Detect which cell encompasses the target text, then output its [x, y] center coordinate. 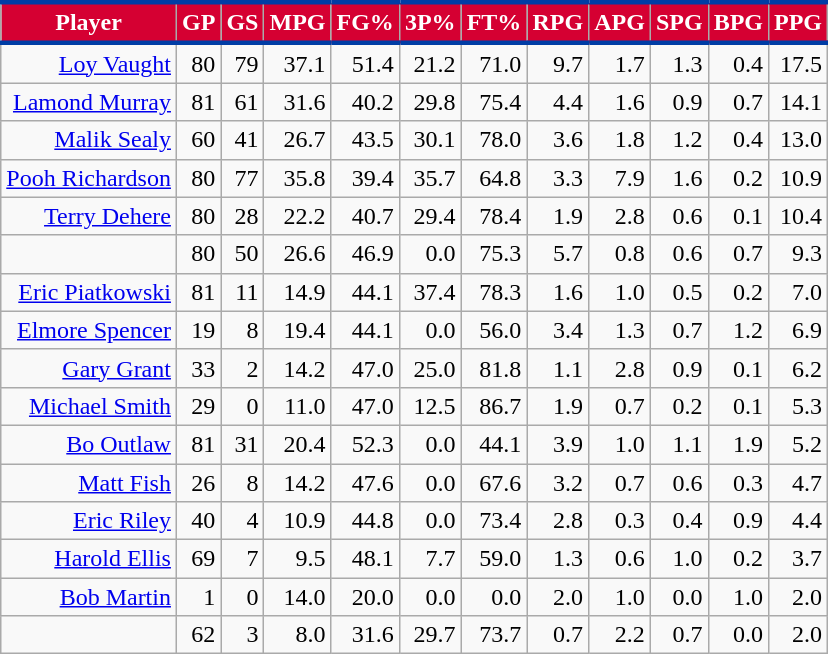
2 [242, 368]
61 [242, 102]
60 [198, 140]
51.4 [365, 63]
29.4 [430, 216]
Terry Dehere [89, 216]
4.7 [798, 483]
21.2 [430, 63]
Player [89, 22]
31 [242, 444]
78.4 [494, 216]
78.3 [494, 292]
81.8 [494, 368]
43.5 [365, 140]
29.7 [430, 635]
3.4 [558, 330]
46.9 [365, 254]
5.3 [798, 406]
3.2 [558, 483]
47.6 [365, 483]
3P% [430, 22]
7.0 [798, 292]
28 [242, 216]
Elmore Spencer [89, 330]
2.2 [620, 635]
73.7 [494, 635]
5.7 [558, 254]
86.7 [494, 406]
37.4 [430, 292]
1.7 [620, 63]
73.4 [494, 521]
Harold Ellis [89, 559]
19.4 [298, 330]
4 [242, 521]
Matt Fish [89, 483]
Bo Outlaw [89, 444]
35.8 [298, 178]
50 [242, 254]
APG [620, 22]
FT% [494, 22]
62 [198, 635]
GS [242, 22]
6.2 [798, 368]
3.7 [798, 559]
BPG [738, 22]
9.3 [798, 254]
75.3 [494, 254]
11 [242, 292]
Malik Sealy [89, 140]
25.0 [430, 368]
Pooh Richardson [89, 178]
8.0 [298, 635]
9.5 [298, 559]
5.2 [798, 444]
MPG [298, 22]
Eric Riley [89, 521]
75.4 [494, 102]
17.5 [798, 63]
11.0 [298, 406]
RPG [558, 22]
0.5 [679, 292]
48.1 [365, 559]
40.2 [365, 102]
20.0 [365, 597]
77 [242, 178]
71.0 [494, 63]
Eric Piatkowski [89, 292]
40 [198, 521]
FG% [365, 22]
37.1 [298, 63]
GP [198, 22]
26.6 [298, 254]
12.5 [430, 406]
33 [198, 368]
7.9 [620, 178]
14.1 [798, 102]
22.2 [298, 216]
7.7 [430, 559]
3.6 [558, 140]
59.0 [494, 559]
3 [242, 635]
Gary Grant [89, 368]
10.4 [798, 216]
SPG [679, 22]
Bob Martin [89, 597]
26.7 [298, 140]
19 [198, 330]
14.9 [298, 292]
7 [242, 559]
3.3 [558, 178]
Lamond Murray [89, 102]
26 [198, 483]
13.0 [798, 140]
39.4 [365, 178]
41 [242, 140]
1.8 [620, 140]
79 [242, 63]
35.7 [430, 178]
67.6 [494, 483]
78.0 [494, 140]
14.0 [298, 597]
56.0 [494, 330]
69 [198, 559]
9.7 [558, 63]
PPG [798, 22]
52.3 [365, 444]
29.8 [430, 102]
29 [198, 406]
3.9 [558, 444]
Loy Vaught [89, 63]
40.7 [365, 216]
64.8 [494, 178]
6.9 [798, 330]
1 [198, 597]
20.4 [298, 444]
44.8 [365, 521]
30.1 [430, 140]
0.8 [620, 254]
Michael Smith [89, 406]
